Detect which cell encompasses the target text, then output its (X, Y) center coordinate. 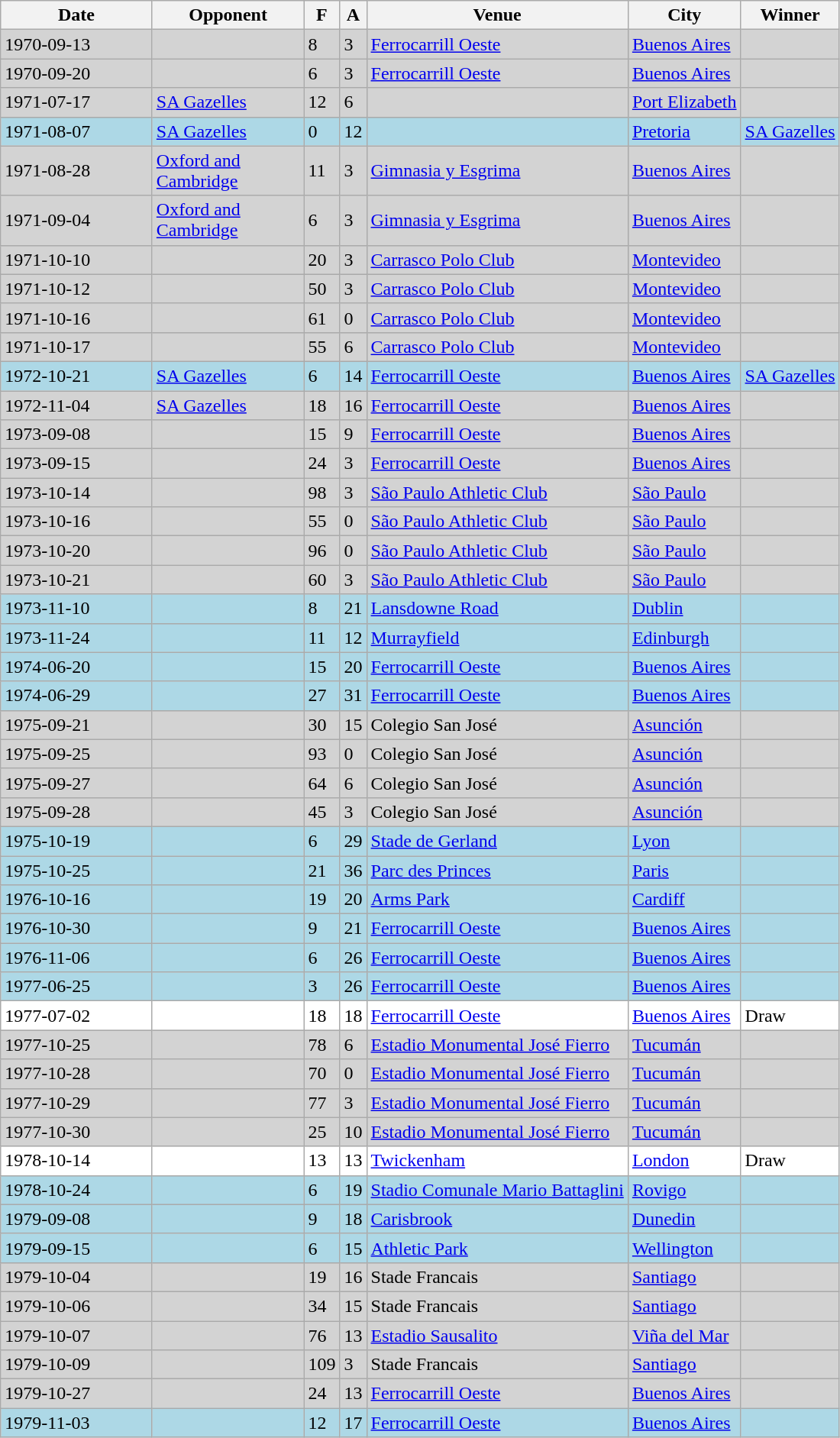
78 (322, 1045)
1971-10-10 (76, 260)
93 (322, 754)
14 (353, 376)
1975-09-25 (76, 754)
Twickenham (497, 1161)
1976-10-16 (76, 900)
Venue (497, 15)
1971-09-04 (76, 220)
1977-10-28 (76, 1074)
109 (322, 1365)
1973-10-21 (76, 580)
1972-11-04 (76, 406)
1971-10-17 (76, 347)
1974-06-20 (76, 667)
1970-09-13 (76, 44)
Lyon (684, 841)
1973-10-16 (76, 522)
1975-10-19 (76, 841)
1971-08-07 (76, 131)
1970-09-20 (76, 73)
F (322, 15)
98 (322, 493)
Murrayfield (497, 638)
Stadio Comunale Mario Battaglini (497, 1190)
1975-10-25 (76, 870)
1977-06-25 (76, 987)
76 (322, 1336)
17 (353, 1423)
70 (322, 1074)
1976-11-06 (76, 958)
1973-09-08 (76, 435)
64 (322, 783)
1979-10-07 (76, 1336)
1976-10-30 (76, 929)
Wellington (684, 1248)
1974-06-29 (76, 696)
Edinburgh (684, 638)
Opponent (228, 15)
60 (322, 580)
25 (322, 1132)
1975-09-27 (76, 783)
1973-11-10 (76, 609)
1975-09-28 (76, 812)
1977-10-29 (76, 1103)
50 (322, 289)
34 (322, 1306)
10 (353, 1132)
Athletic Park (497, 1248)
1979-11-03 (76, 1423)
45 (322, 812)
1973-11-24 (76, 638)
1979-10-06 (76, 1306)
Carisbrook (497, 1219)
1979-10-27 (76, 1394)
1973-10-14 (76, 493)
1971-08-28 (76, 171)
1971-10-16 (76, 318)
96 (322, 551)
Rovigo (684, 1190)
London (684, 1161)
Lansdowne Road (497, 609)
Arms Park (497, 900)
29 (353, 841)
1978-10-24 (76, 1190)
A (353, 15)
61 (322, 318)
Dunedin (684, 1219)
Cardiff (684, 900)
City (684, 15)
1979-09-15 (76, 1248)
27 (322, 696)
1973-10-20 (76, 551)
1979-10-09 (76, 1365)
1977-10-30 (76, 1132)
1977-10-25 (76, 1045)
1979-09-08 (76, 1219)
1979-10-04 (76, 1277)
1972-10-21 (76, 376)
31 (353, 696)
1971-07-17 (76, 102)
36 (353, 870)
Pretoria (684, 131)
30 (322, 725)
Paris (684, 870)
1977-07-02 (76, 1016)
Winner (790, 15)
Viña del Mar (684, 1336)
Stade de Gerland (497, 841)
Port Elizabeth (684, 102)
1975-09-21 (76, 725)
1973-09-15 (76, 464)
Dublin (684, 609)
1978-10-14 (76, 1161)
Parc des Princes (497, 870)
Estadio Sausalito (497, 1336)
77 (322, 1103)
1971-10-12 (76, 289)
Date (76, 15)
